Return the [x, y] coordinate for the center point of the cell that contains the specified text.  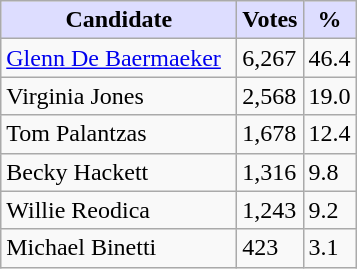
423 [270, 248]
1,678 [270, 134]
Becky Hackett [119, 172]
3.1 [330, 248]
Willie Reodica [119, 210]
Michael Binetti [119, 248]
1,316 [270, 172]
Tom Palantzas [119, 134]
Candidate [119, 20]
Virginia Jones [119, 96]
9.8 [330, 172]
6,267 [270, 58]
9.2 [330, 210]
2,568 [270, 96]
1,243 [270, 210]
12.4 [330, 134]
Votes [270, 20]
19.0 [330, 96]
Glenn De Baermaeker [119, 58]
% [330, 20]
46.4 [330, 58]
